Extract the [x, y] coordinate from the center of the cell holding the provided text.  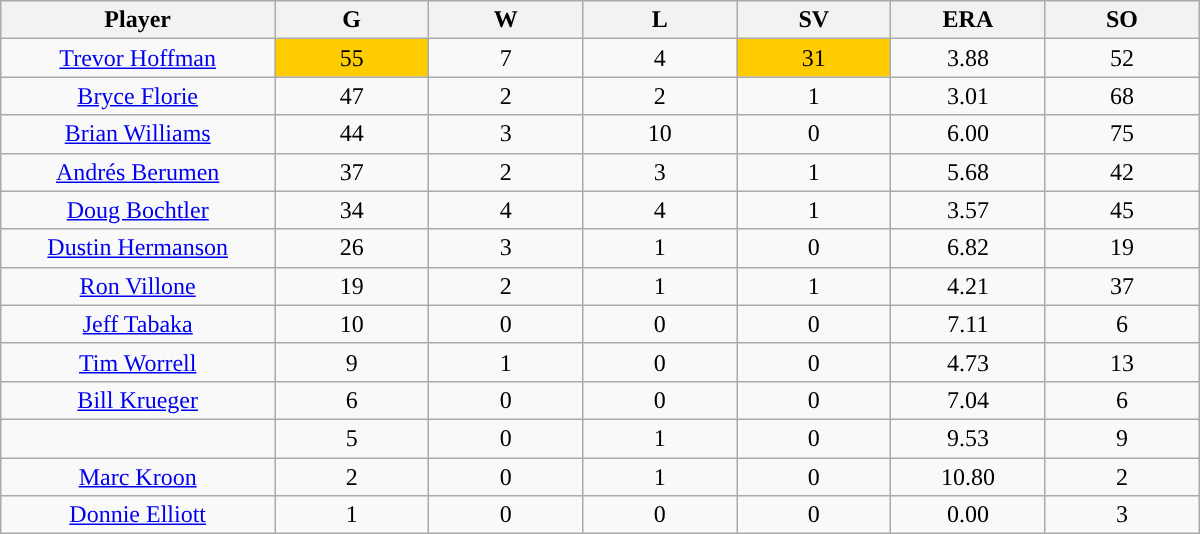
Andrés Berumen [138, 172]
10.80 [968, 477]
42 [1122, 172]
Trevor Hoffman [138, 58]
Player [138, 20]
SV [814, 20]
34 [352, 210]
5.68 [968, 172]
3.57 [968, 210]
ERA [968, 20]
75 [1122, 134]
SO [1122, 20]
9.53 [968, 438]
Bill Krueger [138, 400]
4.73 [968, 362]
Dustin Hermanson [138, 248]
31 [814, 58]
5 [352, 438]
Jeff Tabaka [138, 324]
55 [352, 58]
6.00 [968, 134]
Tim Worrell [138, 362]
3.88 [968, 58]
Marc Kroon [138, 477]
0.00 [968, 515]
Bryce Florie [138, 96]
W [506, 20]
6.82 [968, 248]
G [352, 20]
4.21 [968, 286]
Donnie Elliott [138, 515]
Ron Villone [138, 286]
L [660, 20]
44 [352, 134]
7 [506, 58]
7.11 [968, 324]
52 [1122, 58]
Brian Williams [138, 134]
7.04 [968, 400]
3.01 [968, 96]
47 [352, 96]
68 [1122, 96]
13 [1122, 362]
26 [352, 248]
45 [1122, 210]
Doug Bochtler [138, 210]
